Extract the [X, Y] coordinate from the center of the cell holding the provided text.  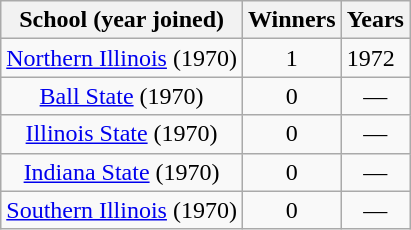
Illinois State (1970) [122, 134]
Ball State (1970) [122, 96]
Northern Illinois (1970) [122, 58]
Winners [292, 20]
1 [292, 58]
School (year joined) [122, 20]
Years [375, 20]
Southern Illinois (1970) [122, 210]
Indiana State (1970) [122, 172]
1972 [375, 58]
